Output the (X, Y) coordinate of the center of the cell containing the given text.  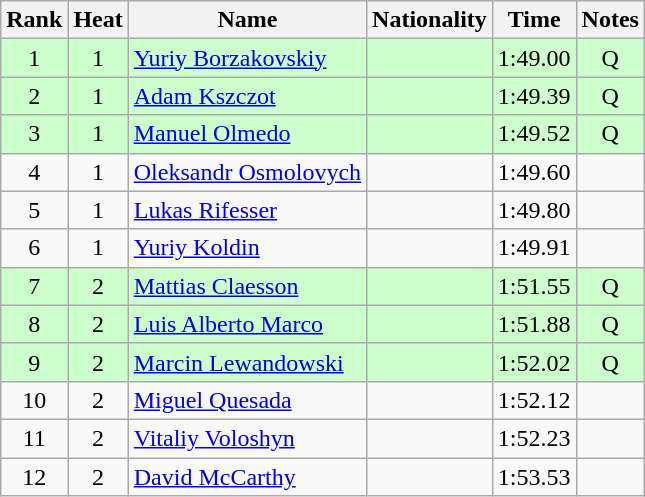
1:52.12 (534, 400)
Heat (98, 20)
1:52.02 (534, 362)
Oleksandr Osmolovych (247, 172)
Adam Kszczot (247, 96)
12 (34, 477)
Yuriy Koldin (247, 248)
1:49.39 (534, 96)
Name (247, 20)
7 (34, 286)
1:49.00 (534, 58)
Vitaliy Voloshyn (247, 438)
Notes (610, 20)
1:49.91 (534, 248)
Mattias Claesson (247, 286)
Time (534, 20)
6 (34, 248)
1:51.55 (534, 286)
1:52.23 (534, 438)
1:49.52 (534, 134)
David McCarthy (247, 477)
Miguel Quesada (247, 400)
1:53.53 (534, 477)
1:51.88 (534, 324)
1:49.80 (534, 210)
9 (34, 362)
Yuriy Borzakovskiy (247, 58)
3 (34, 134)
11 (34, 438)
5 (34, 210)
Nationality (430, 20)
10 (34, 400)
Luis Alberto Marco (247, 324)
Marcin Lewandowski (247, 362)
4 (34, 172)
Rank (34, 20)
1:49.60 (534, 172)
8 (34, 324)
Manuel Olmedo (247, 134)
Lukas Rifesser (247, 210)
